Extract the [X, Y] coordinate from the center of the cell holding the provided text.  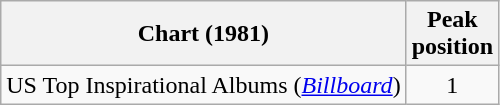
1 [452, 85]
US Top Inspirational Albums (Billboard) [204, 85]
Chart (1981) [204, 34]
Peakposition [452, 34]
